Detect which cell encompasses the target text, then output its (x, y) center coordinate. 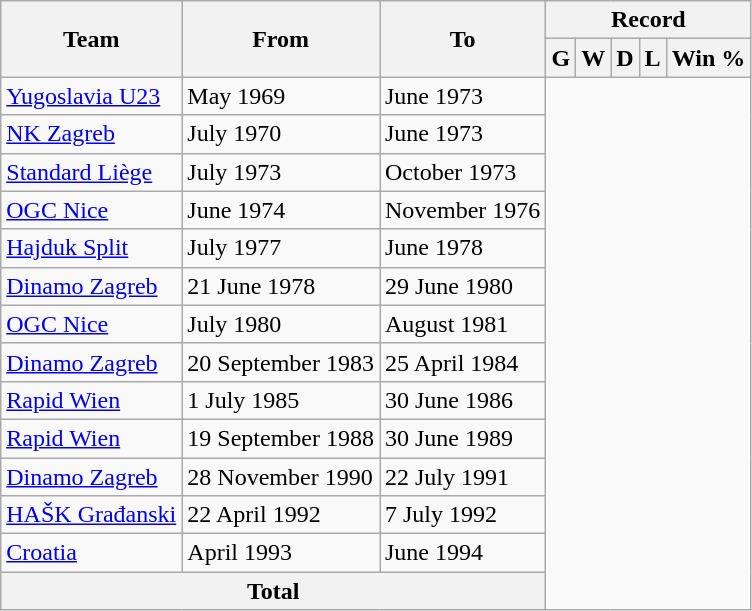
7 July 1992 (463, 515)
30 June 1986 (463, 400)
Croatia (92, 553)
D (625, 58)
July 1980 (281, 324)
19 September 1988 (281, 438)
22 July 1991 (463, 477)
29 June 1980 (463, 286)
25 April 1984 (463, 362)
L (652, 58)
20 September 1983 (281, 362)
Team (92, 39)
22 April 1992 (281, 515)
G (561, 58)
June 1994 (463, 553)
July 1973 (281, 172)
July 1970 (281, 134)
April 1993 (281, 553)
28 November 1990 (281, 477)
August 1981 (463, 324)
May 1969 (281, 96)
June 1974 (281, 210)
Win % (708, 58)
HAŠK Građanski (92, 515)
Yugoslavia U23 (92, 96)
To (463, 39)
November 1976 (463, 210)
W (594, 58)
From (281, 39)
Hajduk Split (92, 248)
June 1978 (463, 248)
October 1973 (463, 172)
21 June 1978 (281, 286)
30 June 1989 (463, 438)
NK Zagreb (92, 134)
Record (648, 20)
Standard Liège (92, 172)
July 1977 (281, 248)
Total (274, 591)
1 July 1985 (281, 400)
